For the text-containing cell, return its midpoint in [x, y] coordinate format. 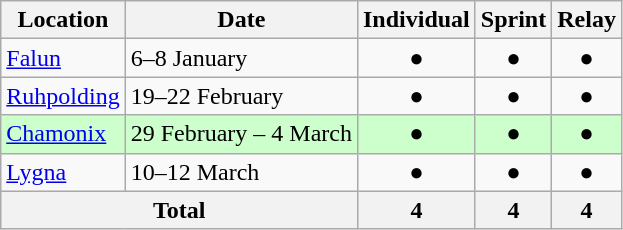
Chamonix [63, 134]
Ruhpolding [63, 96]
Falun [63, 58]
Total [180, 210]
29 February – 4 March [241, 134]
Relay [587, 20]
Lygna [63, 172]
10–12 March [241, 172]
Individual [416, 20]
Date [241, 20]
19–22 February [241, 96]
Location [63, 20]
Sprint [513, 20]
6–8 January [241, 58]
